Provide the [X, Y] coordinate of the cell's center where the given text is located.  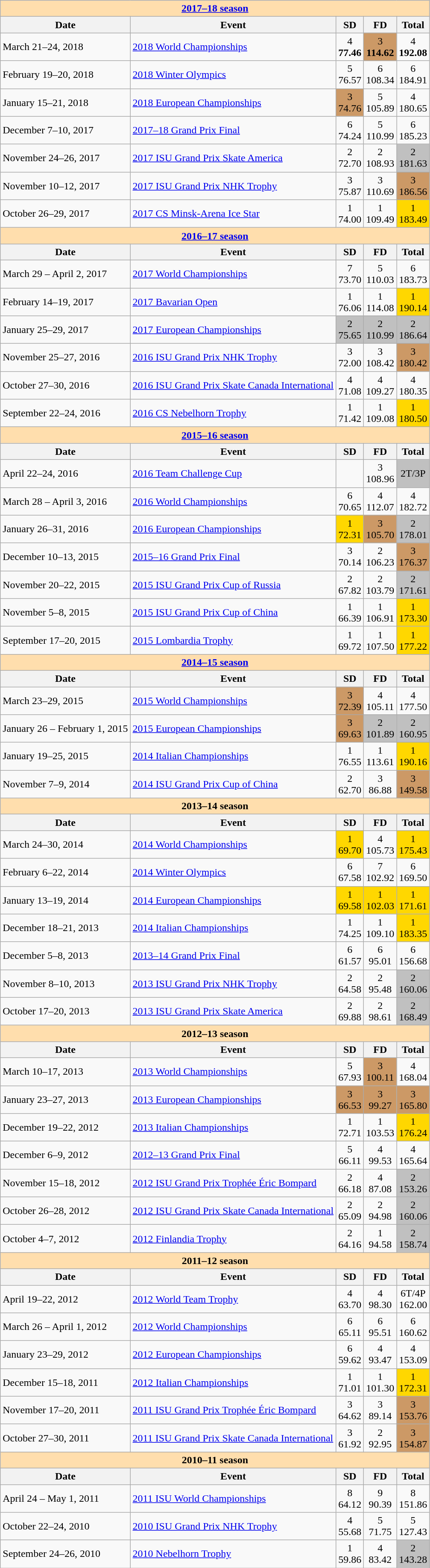
7 102.92 [380, 872]
3 70.14 [350, 557]
2014–15 season [215, 662]
2016 ISU Grand Prix Skate Canada International [233, 386]
November 15–18, 2012 [65, 1183]
5 66.11 [350, 1155]
4 153.09 [413, 1354]
October 17–20, 2013 [65, 1011]
2 98.61 [380, 1011]
4 99.53 [380, 1155]
4 112.07 [380, 501]
3 72.00 [350, 357]
2 101.89 [380, 728]
2013–14 Grand Prix Final [233, 956]
1 69.70 [350, 845]
1 69.58 [350, 900]
February 6–22, 2014 [65, 872]
6T/4P 162.00 [413, 1299]
2012–13 season [215, 1033]
2016 ISU Grand Prix NHK Trophy [233, 357]
6 95.01 [380, 956]
1 176.24 [413, 1128]
2 103.79 [380, 585]
February 19–20, 2018 [65, 74]
3 64.62 [350, 1410]
1 190.14 [413, 302]
2015–16 season [215, 435]
2 92.95 [380, 1438]
November 8–10, 2013 [65, 983]
2012 Finlandia Trophy [233, 1239]
5 71.75 [380, 1526]
4 71.08 [350, 386]
October 27–30, 2016 [65, 386]
8 64.12 [350, 1498]
1 66.39 [350, 612]
6 74.24 [350, 130]
3 100.11 [380, 1071]
4 105.11 [380, 700]
November 17–20, 2011 [65, 1410]
1 72.71 [350, 1128]
3 153.76 [413, 1410]
2 181.63 [413, 158]
1 107.50 [380, 640]
3 114.62 [380, 47]
2014 Winter Olympics [233, 872]
3 186.56 [413, 186]
2 69.88 [350, 1011]
2012 Italian Championships [233, 1382]
November 24–26, 2017 [65, 158]
2018 European Championships [233, 103]
1 76.55 [350, 757]
4 109.27 [380, 386]
2011–12 season [215, 1261]
3 149.58 [413, 784]
3 86.88 [380, 784]
December 10–13, 2015 [65, 557]
4 55.68 [350, 1526]
1 183.35 [413, 928]
4 168.04 [413, 1071]
March 10–17, 2013 [65, 1071]
2010–11 season [215, 1460]
3 72.39 [350, 700]
9 90.39 [380, 1498]
1 109.49 [380, 214]
2015 Lombardia Trophy [233, 640]
1 109.08 [380, 413]
6 67.58 [350, 872]
2017 ISU Grand Prix Skate America [233, 158]
2 143.28 [413, 1554]
5 105.89 [380, 103]
2012 European Championships [233, 1354]
2015–16 Grand Prix Final [233, 557]
1 172.31 [413, 1382]
2016–17 season [215, 236]
September 22–24, 2016 [65, 413]
3 74.76 [350, 103]
October 27–30, 2011 [65, 1438]
1 113.61 [380, 757]
November 20–22, 2015 [65, 585]
2011 ISU Grand Prix Trophée Éric Bompard [233, 1410]
April 22–24, 2016 [65, 474]
3 165.80 [413, 1099]
4 180.35 [413, 386]
7 73.70 [350, 274]
September 24–26, 2010 [65, 1554]
2 67.82 [350, 585]
2 64.16 [350, 1239]
6 108.34 [380, 74]
2 64.58 [350, 983]
2012–13 Grand Prix Final [233, 1155]
October 26–29, 2017 [65, 214]
8 151.86 [413, 1498]
1 102.03 [380, 900]
2012 ISU Grand Prix Trophée Éric Bompard [233, 1183]
November 7–9, 2014 [65, 784]
2 178.01 [413, 529]
2016 Team Challenge Cup [233, 474]
1 101.30 [380, 1382]
2 158.74 [413, 1239]
2018 World Championships [233, 47]
1 72.31 [350, 529]
October 22–24, 2010 [65, 1526]
April 24 – May 1, 2011 [65, 1498]
2016 European Championships [233, 529]
6 59.62 [350, 1354]
4 98.30 [380, 1299]
2016 CS Nebelhorn Trophy [233, 413]
January 26–31, 2016 [65, 529]
2 75.65 [350, 330]
4 182.72 [413, 501]
2 62.70 [350, 784]
2 160.95 [413, 728]
November 10–12, 2017 [65, 186]
3 108.42 [380, 357]
2011 ISU Grand Prix Skate Canada International [233, 1438]
2015 ISU Grand Prix Cup of Russia [233, 585]
December 5–8, 2013 [65, 956]
December 19–22, 2012 [65, 1128]
2017 ISU Grand Prix NHK Trophy [233, 186]
2 72.70 [350, 158]
2 94.98 [380, 1211]
2 95.48 [380, 983]
2014 European Championships [233, 900]
September 17–20, 2015 [65, 640]
5 127.43 [413, 1526]
4 63.70 [350, 1299]
January 19–25, 2015 [65, 757]
October 26–28, 2012 [65, 1211]
3 154.87 [413, 1438]
2 153.26 [413, 1183]
2 171.61 [413, 585]
2013 ISU Grand Prix NHK Trophy [233, 983]
4 192.08 [413, 47]
1 109.10 [380, 928]
1 76.06 [350, 302]
3 69.63 [350, 728]
2017 CS Minsk-Arena Ice Star [233, 214]
1 74.00 [350, 214]
2017–18 season [215, 9]
2017 World Championships [233, 274]
1 173.30 [413, 612]
1 175.43 [413, 845]
5 76.57 [350, 74]
4 177.50 [413, 700]
November 5–8, 2015 [65, 612]
February 14–19, 2017 [65, 302]
6 65.11 [350, 1327]
3 66.53 [350, 1099]
1 94.58 [380, 1239]
3 105.70 [380, 529]
1 71.01 [350, 1382]
2010 ISU Grand Prix NHK Trophy [233, 1526]
2 106.23 [380, 557]
3 99.27 [380, 1099]
1 69.72 [350, 640]
3 180.42 [413, 357]
March 23–29, 2015 [65, 700]
2013 European Championships [233, 1099]
2 110.99 [380, 330]
1 74.25 [350, 928]
4 87.08 [380, 1183]
2013–14 season [215, 806]
2014 ISU Grand Prix Cup of China [233, 784]
January 26 – February 1, 2015 [65, 728]
6 160.62 [413, 1327]
2T/3P [413, 474]
January 13–19, 2014 [65, 900]
1 171.61 [413, 900]
2 66.18 [350, 1183]
2015 ISU Grand Prix Cup of China [233, 612]
December 15–18, 2011 [65, 1382]
5 110.99 [380, 130]
April 19–22, 2012 [65, 1299]
3 110.69 [380, 186]
March 21–24, 2018 [65, 47]
1 106.91 [380, 612]
3 75.87 [350, 186]
2013 ISU Grand Prix Skate America [233, 1011]
1 183.49 [413, 214]
4 83.42 [380, 1554]
2 186.64 [413, 330]
6 70.65 [350, 501]
October 4–7, 2012 [65, 1239]
2011 ISU World Championships [233, 1498]
December 7–10, 2017 [65, 130]
2015 World Championships [233, 700]
March 28 – April 3, 2016 [65, 501]
2015 European Championships [233, 728]
2 108.93 [380, 158]
January 23–27, 2013 [65, 1099]
2012 World Championships [233, 1327]
January 23–29, 2012 [65, 1354]
November 25–27, 2016 [65, 357]
2013 World Championships [233, 1071]
3 61.92 [350, 1438]
1 180.50 [413, 413]
1 103.53 [380, 1128]
2010 Nebelhorn Trophy [233, 1554]
2016 World Championships [233, 501]
1 114.08 [380, 302]
March 26 – April 1, 2012 [65, 1327]
March 24–30, 2014 [65, 845]
January 25–29, 2017 [65, 330]
2017 Bavarian Open [233, 302]
2012 ISU Grand Prix Skate Canada International [233, 1211]
4 77.46 [350, 47]
6 95.51 [380, 1327]
January 15–21, 2018 [65, 103]
2014 World Championships [233, 845]
2 65.09 [350, 1211]
2018 Winter Olympics [233, 74]
5 110.03 [380, 274]
3 89.14 [380, 1410]
1 71.42 [350, 413]
2 168.49 [413, 1011]
1 190.16 [413, 757]
4 105.73 [380, 845]
December 18–21, 2013 [65, 928]
December 6–9, 2012 [65, 1155]
2012 World Team Trophy [233, 1299]
6 185.23 [413, 130]
2013 Italian Championships [233, 1128]
3 108.96 [380, 474]
2017–18 Grand Prix Final [233, 130]
1 177.22 [413, 640]
4 165.64 [413, 1155]
4 93.47 [380, 1354]
3 176.37 [413, 557]
5 67.93 [350, 1071]
6 169.50 [413, 872]
March 29 – April 2, 2017 [65, 274]
6 156.68 [413, 956]
6 183.73 [413, 274]
6 61.57 [350, 956]
4 180.65 [413, 103]
2017 European Championships [233, 330]
1 59.86 [350, 1554]
6 184.91 [413, 74]
